Provide the [x, y] coordinate of the cell's center where the given text is located.  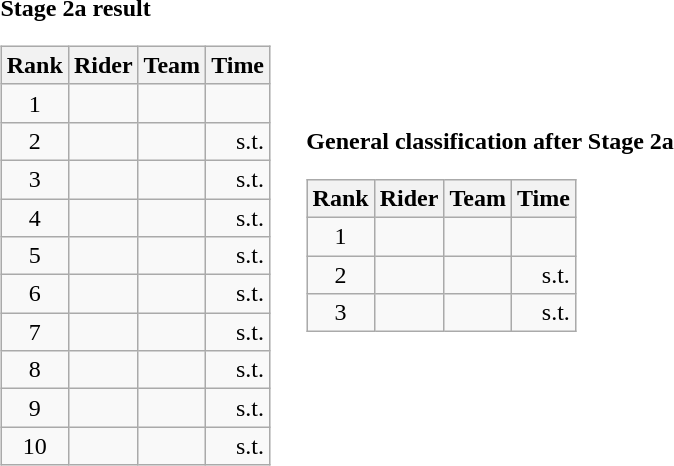
5 [34, 256]
9 [34, 408]
6 [34, 294]
7 [34, 332]
10 [34, 446]
8 [34, 370]
4 [34, 217]
